For the text-containing cell, return its midpoint in (X, Y) coordinate format. 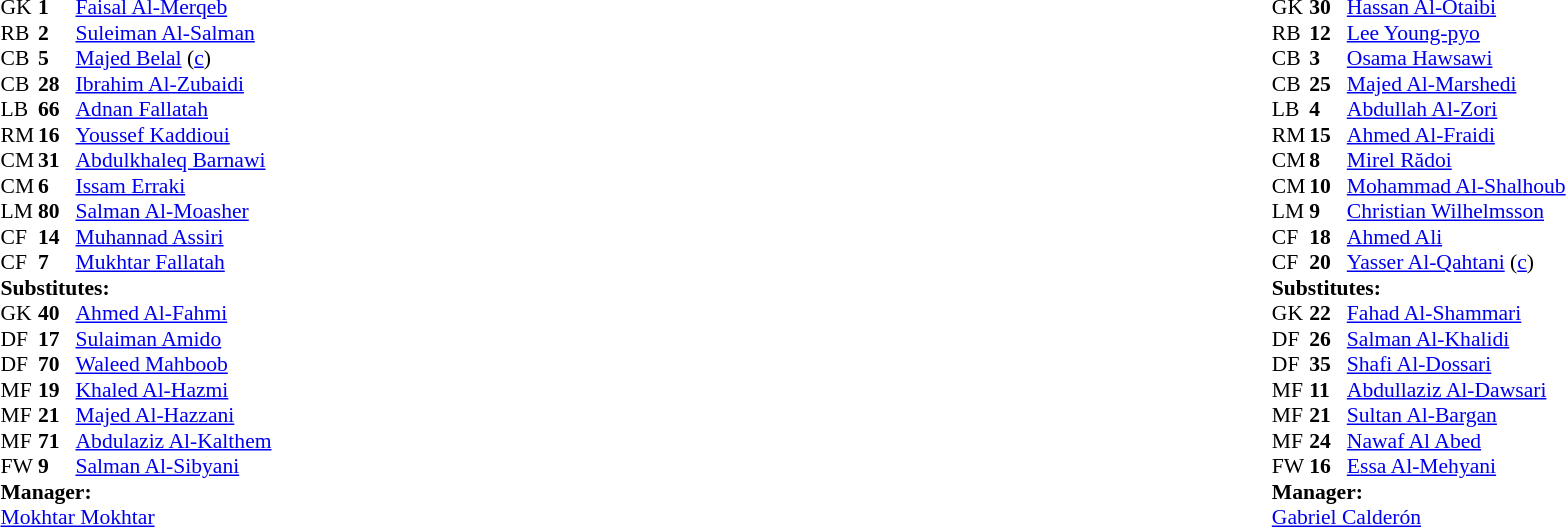
Fahad Al-Shammari (1456, 313)
Sultan Al-Bargan (1456, 415)
28 (57, 84)
Suleiman Al-Salman (174, 33)
Christian Wilhelmsson (1456, 211)
35 (1328, 365)
Majed Belal (c) (174, 59)
Lee Young-pyo (1456, 33)
3 (1328, 59)
8 (1328, 161)
4 (1328, 109)
19 (57, 390)
7 (57, 263)
Shafi Al-Dossari (1456, 365)
2 (57, 33)
66 (57, 109)
Youssef Kaddioui (174, 135)
Issam Erraki (174, 186)
Salman Al-Khalidi (1456, 339)
Nawaf Al Abed (1456, 441)
10 (1328, 186)
Salman Al-Sibyani (174, 467)
Abdullaziz Al-Dawsari (1456, 390)
25 (1328, 84)
24 (1328, 441)
Muhannad Assiri (174, 237)
Ahmed Ali (1456, 237)
20 (1328, 263)
26 (1328, 339)
Abdulkhaleq Barnawi (174, 161)
70 (57, 365)
Osama Hawsawi (1456, 59)
Majed Al-Hazzani (174, 415)
12 (1328, 33)
Abdullah Al-Zori (1456, 109)
Essa Al-Mehyani (1456, 467)
Ibrahim Al-Zubaidi (174, 84)
Yasser Al-Qahtani (c) (1456, 263)
Ahmed Al-Fraidi (1456, 135)
71 (57, 441)
Mirel Rădoi (1456, 161)
18 (1328, 237)
Mukhtar Fallatah (174, 263)
Khaled Al-Hazmi (174, 390)
6 (57, 186)
Mohammad Al-Shalhoub (1456, 186)
15 (1328, 135)
Abdulaziz Al-Kalthem (174, 441)
Majed Al-Marshedi (1456, 84)
22 (1328, 313)
14 (57, 237)
11 (1328, 390)
40 (57, 313)
5 (57, 59)
17 (57, 339)
Ahmed Al-Fahmi (174, 313)
Salman Al-Moasher (174, 211)
Adnan Fallatah (174, 109)
31 (57, 161)
Waleed Mahboob (174, 365)
80 (57, 211)
Sulaiman Amido (174, 339)
